Return [X, Y] of the center of cell containing provided text 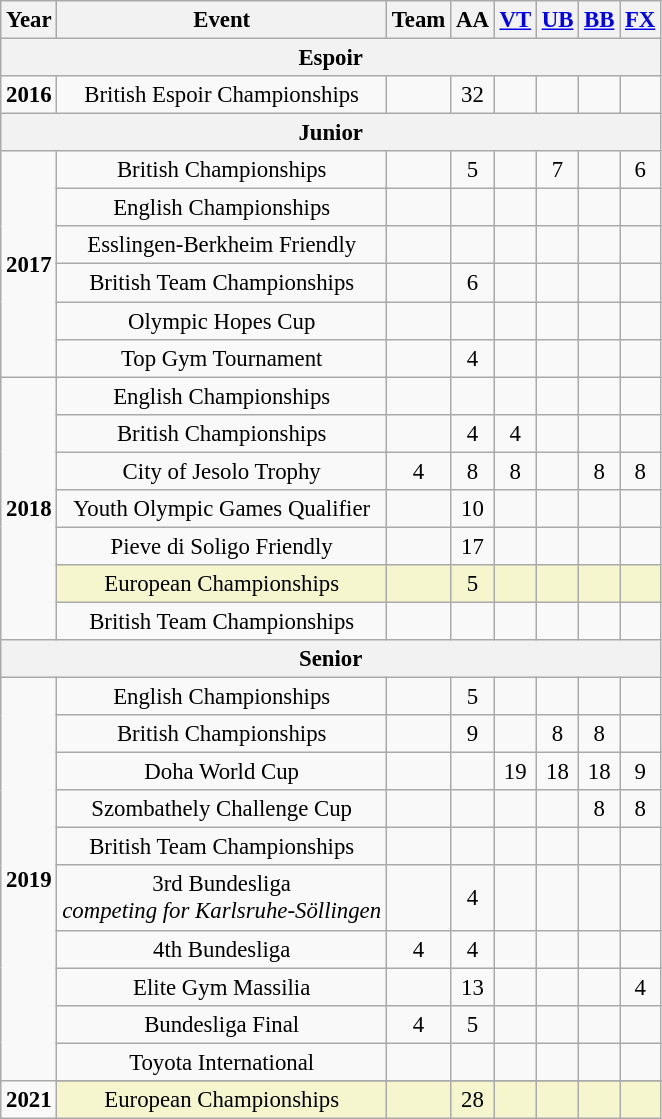
2017 [29, 264]
Event [222, 20]
Espoir [331, 58]
Doha World Cup [222, 772]
Esslingen-Berkheim Friendly [222, 245]
28 [473, 1100]
2016 [29, 95]
VT [515, 20]
10 [473, 509]
Team [418, 20]
Pieve di Soligo Friendly [222, 546]
7 [557, 170]
City of Jesolo Trophy [222, 471]
Elite Gym Massilia [222, 987]
17 [473, 546]
Youth Olympic Games Qualifier [222, 509]
Bundesliga Final [222, 1024]
BB [600, 20]
2021 [29, 1100]
2018 [29, 508]
2019 [29, 880]
British Espoir Championships [222, 95]
Szombathely Challenge Cup [222, 809]
Top Gym Tournament [222, 358]
Senior [331, 659]
4th Bundesliga [222, 949]
Olympic Hopes Cup [222, 321]
32 [473, 95]
19 [515, 772]
3rd Bundesligacompeting for Karlsruhe-Söllingen [222, 898]
13 [473, 987]
Toyota International [222, 1062]
UB [557, 20]
Year [29, 20]
Junior [331, 133]
AA [473, 20]
FX [640, 20]
